Pinpoint the cell where the given text exists, returning its (x, y) midpoint coordinate. 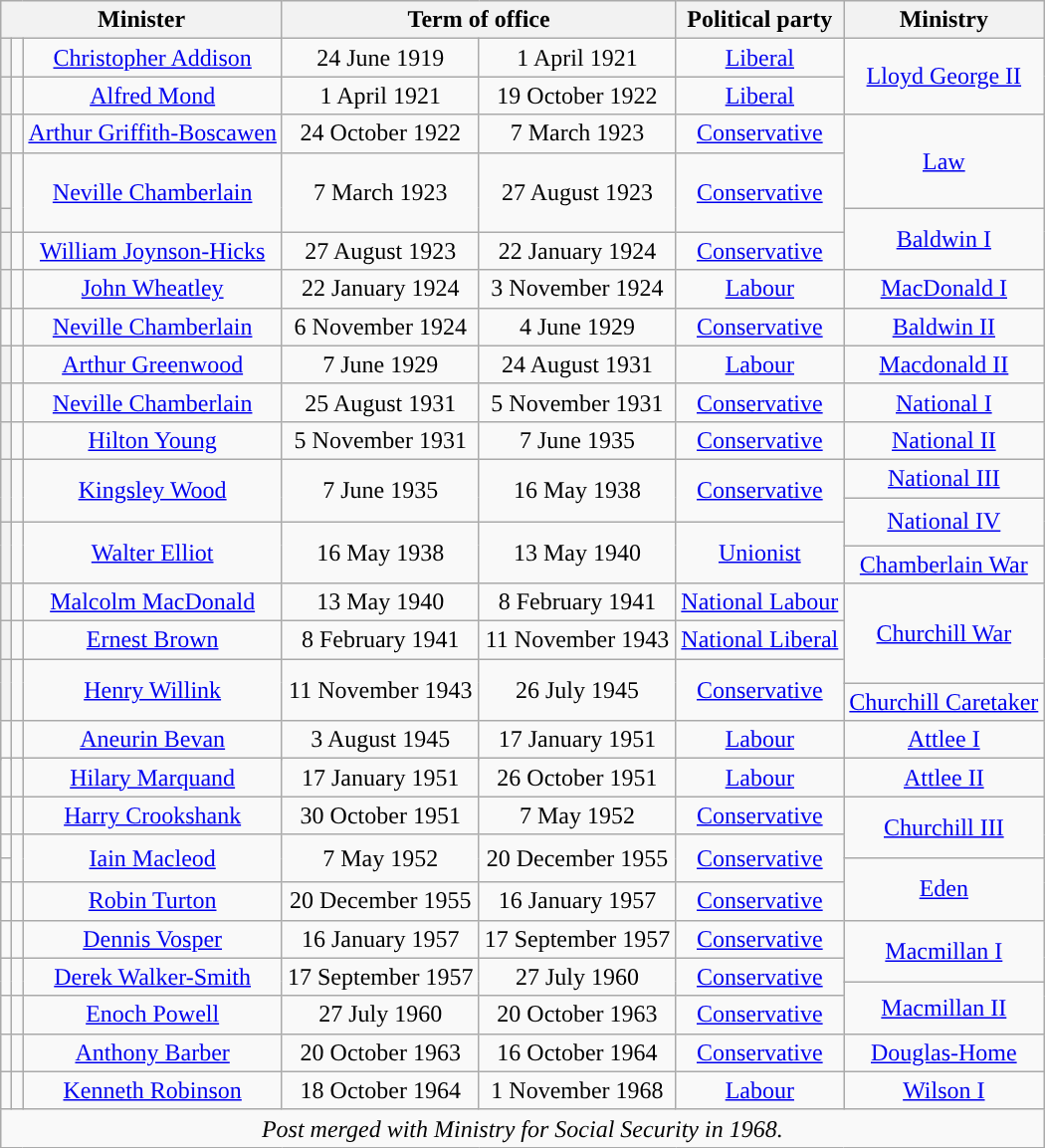
Baldwin II (943, 327)
Minister (141, 20)
National II (943, 440)
Macdonald II (943, 364)
Alfred Mond (153, 96)
Arthur Greenwood (153, 364)
Ministry (943, 20)
Harry Crookshank (153, 815)
Dennis Vosper (153, 939)
Christopher Addison (153, 58)
16 October 1964 (577, 1052)
National I (943, 402)
26 October 1951 (577, 778)
24 June 1919 (380, 58)
Law (943, 161)
Douglas-Home (943, 1052)
Macmillan II (943, 1008)
Iain Macleod (153, 858)
Anthony Barber (153, 1052)
Walter Elliot (153, 553)
Ernest Brown (153, 640)
Arthur Griffith-Boscawen (153, 133)
Term of office (478, 20)
Churchill Caretaker (943, 702)
1 November 1968 (577, 1090)
National Liberal (760, 640)
Kingsley Wood (153, 490)
18 October 1964 (380, 1090)
Unionist (760, 553)
Hilary Marquand (153, 778)
National IV (943, 522)
Hilton Young (153, 440)
Robin Turton (153, 901)
30 October 1951 (380, 815)
MacDonald I (943, 289)
Derek Walker-Smith (153, 977)
25 August 1931 (380, 402)
Churchill War (943, 633)
19 October 1922 (577, 96)
4 June 1929 (577, 327)
Political party (760, 20)
Enoch Powell (153, 1015)
Baldwin I (943, 239)
Lloyd George II (943, 77)
Malcolm MacDonald (153, 602)
24 October 1922 (380, 133)
John Wheatley (153, 289)
National Labour (760, 602)
Aneurin Bevan (153, 740)
24 August 1931 (577, 364)
Attlee I (943, 740)
Macmillan I (943, 951)
Churchill III (943, 827)
Attlee II (943, 778)
Henry Willink (153, 690)
26 July 1945 (577, 690)
Chamberlain War (943, 565)
Eden (943, 889)
William Joynson-Hicks (153, 251)
6 November 1924 (380, 327)
7 June 1929 (380, 364)
National III (943, 478)
3 November 1924 (577, 289)
Post merged with Ministry for Social Security in 1968. (522, 1128)
Wilson I (943, 1090)
3 August 1945 (380, 740)
Kenneth Robinson (153, 1090)
